Determine the (x, y) coordinate at the center of the cell enclosing the given text.  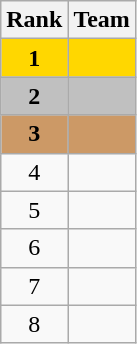
6 (34, 248)
8 (34, 324)
5 (34, 210)
2 (34, 96)
Team (102, 20)
1 (34, 58)
3 (34, 134)
4 (34, 172)
7 (34, 286)
Rank (34, 20)
